Search for the cell housing the specified text and yield its [x, y] center coordinate. 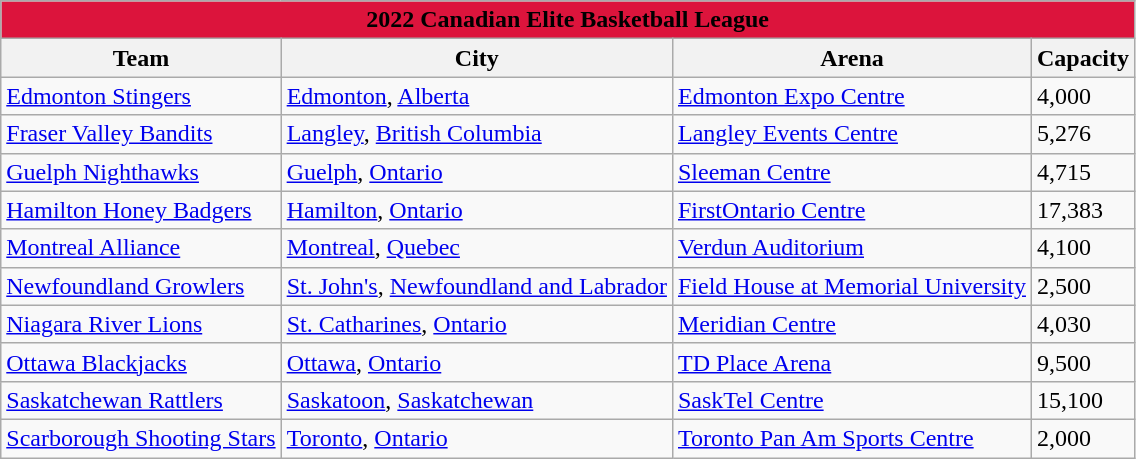
Hamilton, Ontario [476, 210]
Guelph Nighthawks [141, 172]
City [476, 58]
4,100 [1082, 248]
SaskTel Centre [852, 400]
Langley, British Columbia [476, 134]
4,030 [1082, 324]
Montreal, Quebec [476, 248]
Arena [852, 58]
Team [141, 58]
Saskatchewan Rattlers [141, 400]
2,000 [1082, 438]
Verdun Auditorium [852, 248]
2,500 [1082, 286]
Langley Events Centre [852, 134]
2022 Canadian Elite Basketball League [568, 20]
TD Place Arena [852, 362]
Guelph, Ontario [476, 172]
St. Catharines, Ontario [476, 324]
Edmonton Stingers [141, 96]
Capacity [1082, 58]
Hamilton Honey Badgers [141, 210]
Montreal Alliance [141, 248]
5,276 [1082, 134]
Saskatoon, Saskatchewan [476, 400]
17,383 [1082, 210]
15,100 [1082, 400]
Toronto, Ontario [476, 438]
Niagara River Lions [141, 324]
Sleeman Centre [852, 172]
St. John's, Newfoundland and Labrador [476, 286]
Scarborough Shooting Stars [141, 438]
Fraser Valley Bandits [141, 134]
9,500 [1082, 362]
Toronto Pan Am Sports Centre [852, 438]
4,715 [1082, 172]
Meridian Centre [852, 324]
Ottawa Blackjacks [141, 362]
FirstOntario Centre [852, 210]
Field House at Memorial University [852, 286]
4,000 [1082, 96]
Edmonton, Alberta [476, 96]
Newfoundland Growlers [141, 286]
Edmonton Expo Centre [852, 96]
Ottawa, Ontario [476, 362]
